Extract the (X, Y) coordinate from the center of the cell holding the provided text.  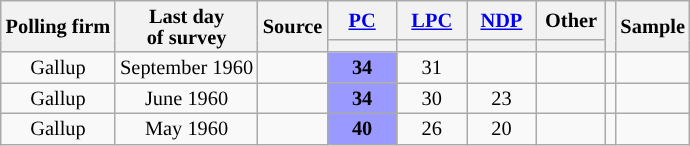
September 1960 (186, 68)
Last day of survey (186, 26)
Source (292, 26)
June 1960 (186, 98)
Sample (653, 26)
31 (432, 68)
40 (362, 128)
PC (362, 20)
Polling firm (58, 26)
May 1960 (186, 128)
LPC (432, 20)
20 (502, 128)
NDP (502, 20)
Other (571, 20)
30 (432, 98)
26 (432, 128)
23 (502, 98)
